Capture the cell that displays the provided text and extract its [x, y] central coordinate. 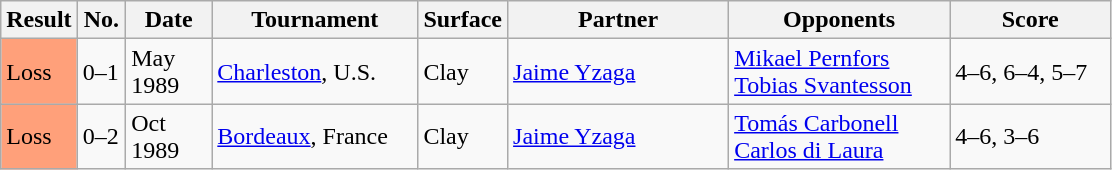
Result [39, 20]
Bordeaux, France [315, 136]
May 1989 [169, 72]
0–1 [102, 72]
Oct 1989 [169, 136]
Score [1030, 20]
Tomás Carbonell Carlos di Laura [840, 136]
Mikael Pernfors Tobias Svantesson [840, 72]
4–6, 3–6 [1030, 136]
4–6, 6–4, 5–7 [1030, 72]
0–2 [102, 136]
Tournament [315, 20]
Charleston, U.S. [315, 72]
Surface [463, 20]
No. [102, 20]
Opponents [840, 20]
Partner [618, 20]
Date [169, 20]
